Identify which cell holds the provided text, then report its [X, Y] central coordinate. 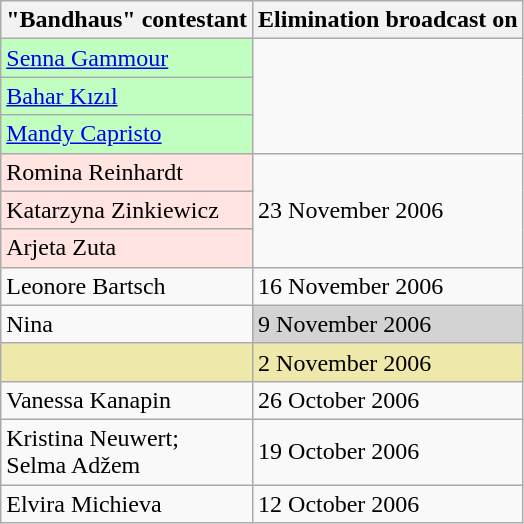
Vanessa Kanapin [127, 400]
Mandy Capristo [127, 134]
Leonore Bartsch [127, 286]
12 October 2006 [388, 503]
Bahar Kızıl [127, 96]
Kristina Neuwert;Selma Adžem [127, 452]
9 November 2006 [388, 324]
16 November 2006 [388, 286]
2 November 2006 [388, 362]
Arjeta Zuta [127, 248]
Elimination broadcast on [388, 20]
Katarzyna Zinkiewicz [127, 210]
19 October 2006 [388, 452]
23 November 2006 [388, 210]
Nina [127, 324]
Romina Reinhardt [127, 172]
26 October 2006 [388, 400]
"Bandhaus" contestant [127, 20]
Elvira Michieva [127, 503]
Senna Gammour [127, 58]
